From the cell containing the given text, extract its center point as (X, Y) coordinate. 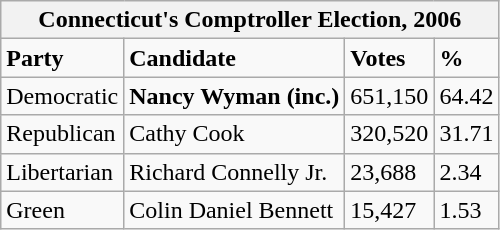
Connecticut's Comptroller Election, 2006 (250, 20)
15,427 (390, 210)
Nancy Wyman (inc.) (234, 96)
Green (62, 210)
% (466, 58)
Richard Connelly Jr. (234, 172)
Party (62, 58)
64.42 (466, 96)
Republican (62, 134)
Colin Daniel Bennett (234, 210)
2.34 (466, 172)
Candidate (234, 58)
Votes (390, 58)
651,150 (390, 96)
Cathy Cook (234, 134)
Libertarian (62, 172)
Democratic (62, 96)
23,688 (390, 172)
31.71 (466, 134)
320,520 (390, 134)
1.53 (466, 210)
